Locate the cell with the specified text and output its [X, Y] center coordinate. 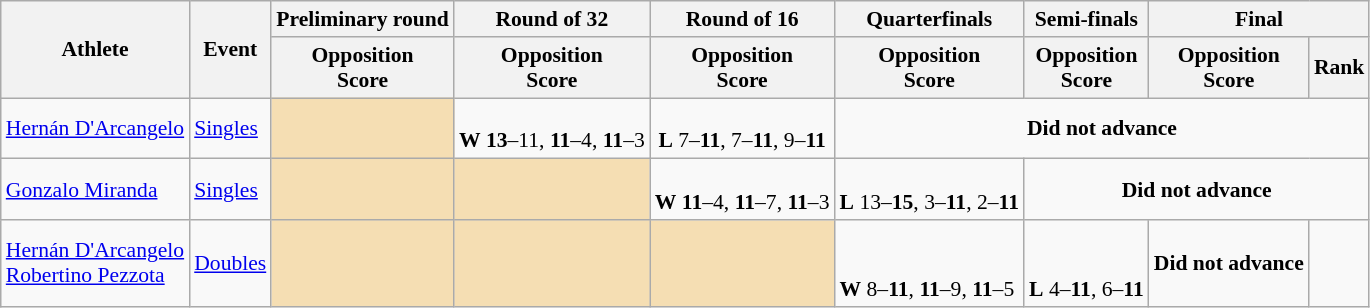
Gonzalo Miranda [95, 190]
W 11–4, 11–7, 11–3 [742, 190]
Final [1260, 19]
W 13–11, 11–4, 11–3 [552, 128]
Rank [1340, 68]
Hernán D'ArcangeloRobertino Pezzota [95, 264]
Doubles [230, 264]
L 7–11, 7–11, 9–11 [742, 128]
W 8–11, 11–9, 11–5 [930, 264]
L 13–15, 3–11, 2–11 [930, 190]
Athlete [95, 50]
Round of 32 [552, 19]
Event [230, 50]
L 4–11, 6–11 [1086, 264]
Preliminary round [362, 19]
Quarterfinals [930, 19]
Hernán D'Arcangelo [95, 128]
Round of 16 [742, 19]
Semi-finals [1086, 19]
